Return the [x, y] coordinate for the center point of the cell that contains the specified text.  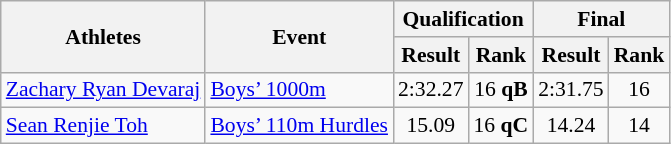
2:31.75 [570, 90]
Qualification [463, 19]
Athletes [104, 36]
Event [299, 36]
16 qB [500, 90]
Final [601, 19]
15.09 [430, 126]
14.24 [570, 126]
Sean Renjie Toh [104, 126]
14 [640, 126]
16 [640, 90]
Boys’ 1000m [299, 90]
2:32.27 [430, 90]
Boys’ 110m Hurdles [299, 126]
Zachary Ryan Devaraj [104, 90]
16 qC [500, 126]
